Extract the [X, Y] coordinate from the center of the cell holding the provided text.  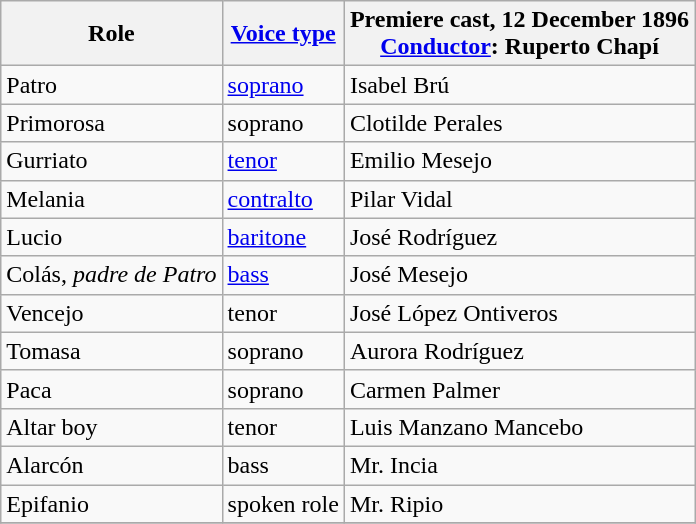
Emilio Mesejo [519, 161]
Patro [112, 85]
Colás, padre de Patro [112, 275]
Mr. Ripio [519, 503]
Altar boy [112, 427]
Role [112, 34]
Luis Manzano Mancebo [519, 427]
Premiere cast, 12 December 1896Conductor: Ruperto Chapí [519, 34]
Tomasa [112, 351]
Carmen Palmer [519, 389]
Gurriato [112, 161]
Vencejo [112, 313]
José López Ontiveros [519, 313]
contralto [283, 199]
José Mesejo [519, 275]
Paca [112, 389]
Alarcón [112, 465]
Melania [112, 199]
Aurora Rodríguez [519, 351]
Epifanio [112, 503]
Primorosa [112, 123]
Isabel Brú [519, 85]
Pilar Vidal [519, 199]
spoken role [283, 503]
José Rodríguez [519, 237]
baritone [283, 237]
Clotilde Perales [519, 123]
Voice type [283, 34]
Lucio [112, 237]
Mr. Incia [519, 465]
